Capture the cell that displays the provided text and extract its [X, Y] central coordinate. 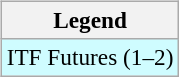
ITF Futures (1–2) [90, 57]
Legend [90, 20]
